From the cell containing the given text, extract its center point as (x, y) coordinate. 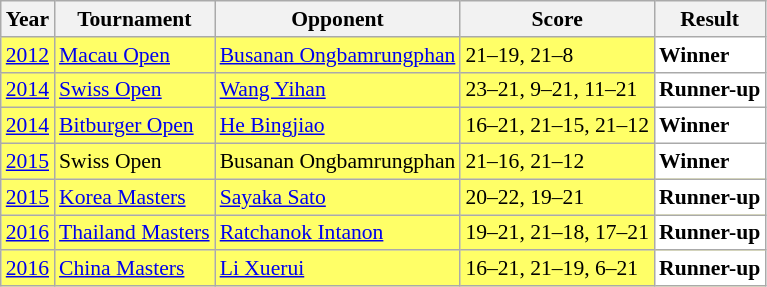
23–21, 9–21, 11–21 (557, 90)
20–22, 19–21 (557, 197)
China Masters (134, 269)
16–21, 21–15, 21–12 (557, 126)
Thailand Masters (134, 233)
2012 (28, 55)
21–16, 21–12 (557, 162)
Result (710, 19)
Ratchanok Intanon (338, 233)
Year (28, 19)
Opponent (338, 19)
19–21, 21–18, 17–21 (557, 233)
Bitburger Open (134, 126)
Tournament (134, 19)
21–19, 21–8 (557, 55)
Wang Yihan (338, 90)
Li Xuerui (338, 269)
Score (557, 19)
Korea Masters (134, 197)
He Bingjiao (338, 126)
Macau Open (134, 55)
16–21, 21–19, 6–21 (557, 269)
Sayaka Sato (338, 197)
